Identify which cell holds the provided text, then report its (x, y) central coordinate. 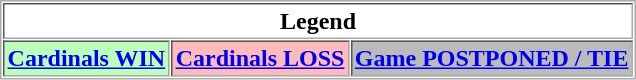
Game POSTPONED / TIE (492, 58)
Cardinals LOSS (260, 58)
Cardinals WIN (86, 58)
Legend (318, 21)
